Locate the cell with the specified text and output its [x, y] center coordinate. 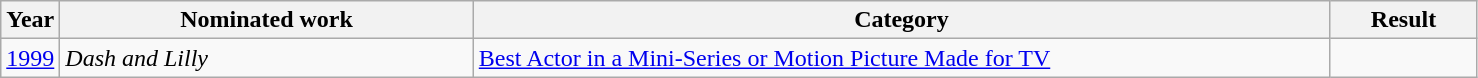
Result [1404, 20]
Year [30, 20]
Best Actor in a Mini-Series or Motion Picture Made for TV [901, 58]
1999 [30, 58]
Nominated work [266, 20]
Category [901, 20]
Dash and Lilly [266, 58]
